Return the (X, Y) coordinate for the center point of the cell that contains the specified text.  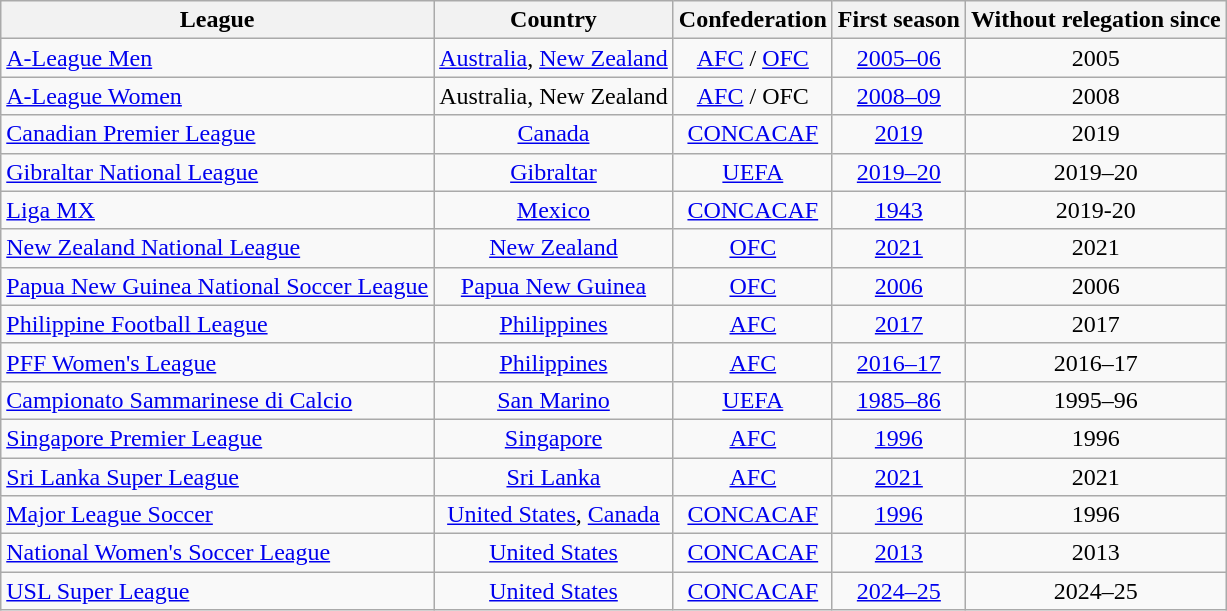
A-League Men (218, 58)
1943 (898, 210)
Philippine Football League (218, 324)
2005–06 (898, 58)
Campionato Sammarinese di Calcio (218, 400)
1995–96 (1096, 400)
Singapore (554, 438)
Major League Soccer (218, 515)
Gibraltar National League (218, 172)
League (218, 20)
National Women's Soccer League (218, 553)
New Zealand National League (218, 248)
Country (554, 20)
Sri Lanka Super League (218, 477)
United States, Canada (554, 515)
New Zealand (554, 248)
Liga MX (218, 210)
1985–86 (898, 400)
Gibraltar (554, 172)
USL Super League (218, 591)
Papua New Guinea National Soccer League (218, 286)
Mexico (554, 210)
Confederation (752, 20)
Canadian Premier League (218, 134)
First season (898, 20)
Without relegation since (1096, 20)
Papua New Guinea (554, 286)
Sri Lanka (554, 477)
Singapore Premier League (218, 438)
A-League Women (218, 96)
PFF Women's League (218, 362)
San Marino (554, 400)
2019-20 (1096, 210)
2005 (1096, 58)
2008–09 (898, 96)
Canada (554, 134)
2008 (1096, 96)
